Locate the cell with the specified text and output its (x, y) center coordinate. 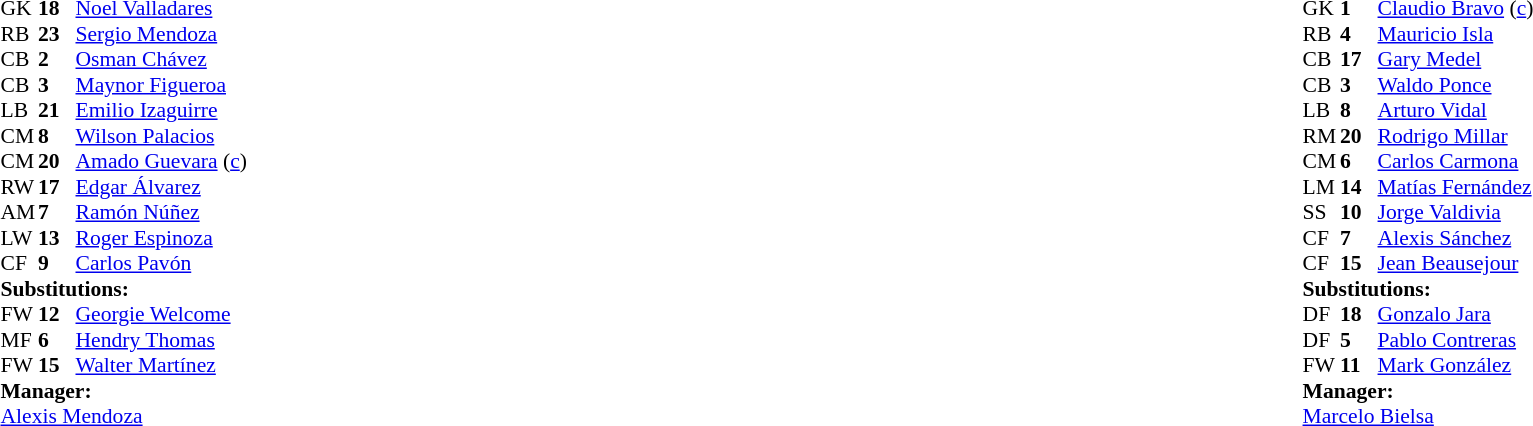
Edgar Álvarez (162, 187)
Ramón Núñez (162, 213)
LM (1322, 187)
14 (1359, 187)
LW (19, 238)
11 (1359, 365)
9 (57, 263)
Osman Chávez (162, 59)
Substitutions: (123, 289)
Hendry Thomas (162, 340)
Carlos Pavón (162, 263)
5 (1359, 340)
4 (1359, 34)
10 (1359, 213)
RW (19, 187)
18 (1359, 315)
Maynor Figueroa (162, 85)
23 (57, 34)
AM (19, 213)
Emilio Izaguirre (162, 111)
Manager: (123, 391)
Amado Guevara (c) (162, 161)
Roger Espinoza (162, 238)
Georgie Welcome (162, 315)
SS (1322, 213)
13 (57, 238)
MF (19, 340)
Wilson Palacios (162, 136)
12 (57, 315)
2 (57, 59)
RM (1322, 136)
Walter Martínez (162, 365)
Sergio Mendoza (162, 34)
21 (57, 111)
